Return the [X, Y] coordinate for the center point of the cell that contains the specified text.  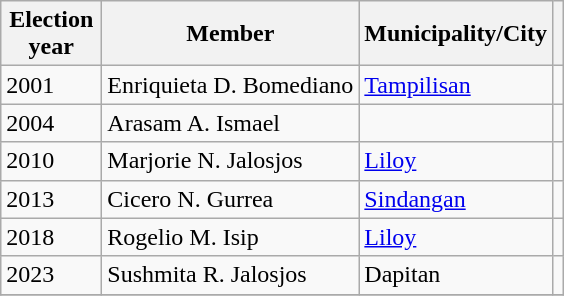
Cicero N. Gurrea [230, 199]
2018 [52, 237]
Sindangan [456, 199]
Marjorie N. Jalosjos [230, 161]
Tampilisan [456, 85]
Dapitan [456, 275]
2001 [52, 85]
Sushmita R. Jalosjos [230, 275]
Rogelio M. Isip [230, 237]
Enriquieta D. Bomediano [230, 85]
Member [230, 34]
Municipality/City [456, 34]
2023 [52, 275]
2013 [52, 199]
2010 [52, 161]
Arasam A. Ismael [230, 123]
Electionyear [52, 34]
2004 [52, 123]
